Capture the cell that displays the provided text and extract its [X, Y] central coordinate. 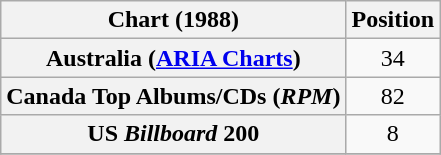
Position [393, 20]
Chart (1988) [174, 20]
34 [393, 58]
8 [393, 134]
Canada Top Albums/CDs (RPM) [174, 96]
82 [393, 96]
Australia (ARIA Charts) [174, 58]
US Billboard 200 [174, 134]
